For the text-containing cell, return its midpoint in [X, Y] coordinate format. 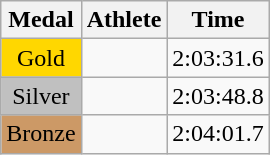
Bronze [41, 134]
2:03:31.6 [218, 58]
Medal [41, 20]
Athlete [124, 20]
Gold [41, 58]
2:03:48.8 [218, 96]
Silver [41, 96]
Time [218, 20]
2:04:01.7 [218, 134]
